Capture the cell that displays the provided text and extract its [X, Y] central coordinate. 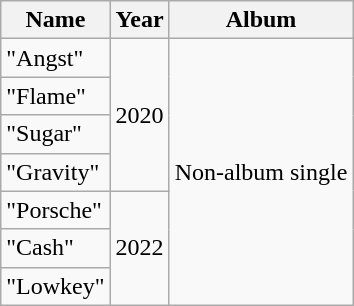
2022 [140, 248]
"Angst" [56, 58]
"Sugar" [56, 134]
Year [140, 20]
"Cash" [56, 248]
"Porsche" [56, 210]
Non-album single [261, 172]
Album [261, 20]
"Gravity" [56, 172]
2020 [140, 115]
"Lowkey" [56, 286]
"Flame" [56, 96]
Name [56, 20]
